Return (x, y) of the center of cell containing provided text 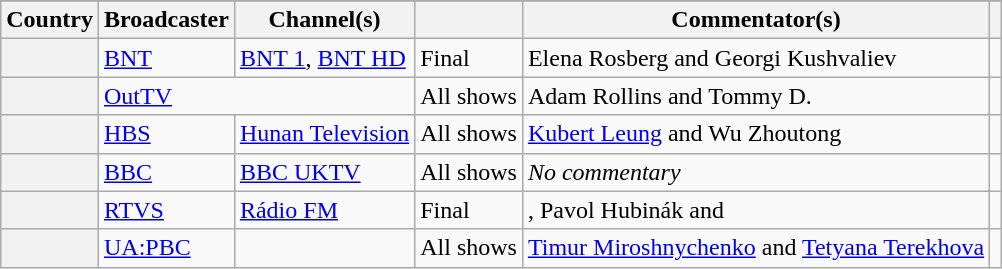
Commentator(s) (756, 20)
BNT (166, 58)
Rádio FM (324, 210)
BBC (166, 172)
Elena Rosberg and Georgi Kushvaliev (756, 58)
BNT 1, BNT HD (324, 58)
Timur Miroshnychenko and Tetyana Terekhova (756, 248)
UA:PBC (166, 248)
Country (50, 20)
Broadcaster (166, 20)
HBS (166, 134)
Adam Rollins and Tommy D. (756, 96)
, Pavol Hubinák and (756, 210)
Kubert Leung and Wu Zhoutong (756, 134)
BBC UKTV (324, 172)
OutTV (256, 96)
RTVS (166, 210)
No commentary (756, 172)
Channel(s) (324, 20)
Hunan Television (324, 134)
